For the text-containing cell, return its midpoint in [X, Y] coordinate format. 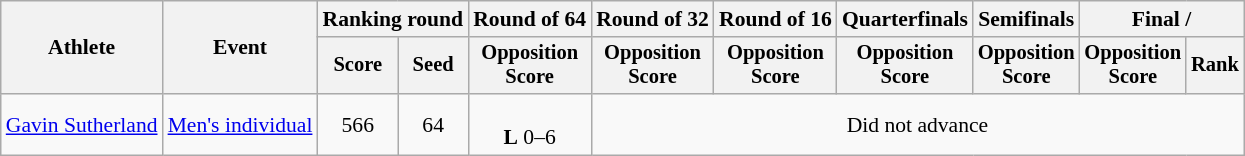
Athlete [82, 48]
Gavin Sutherland [82, 124]
64 [433, 124]
Rank [1215, 66]
566 [358, 124]
Event [240, 48]
Men's individual [240, 124]
L 0–6 [530, 124]
Quarterfinals [905, 19]
Ranking round [392, 19]
Seed [433, 66]
Round of 64 [530, 19]
Round of 32 [652, 19]
Did not advance [918, 124]
Final / [1161, 19]
Score [358, 66]
Semifinals [1026, 19]
Round of 16 [776, 19]
